Find where the given text appears and provide that cell's center as (X, Y) coordinate. 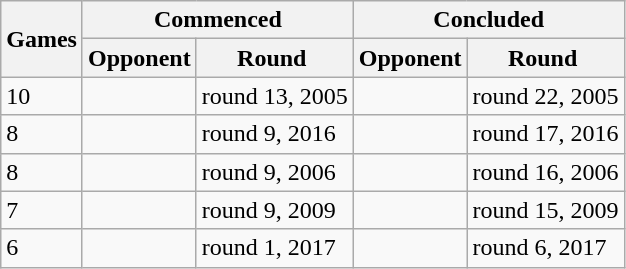
round 9, 2006 (274, 172)
Commenced (218, 20)
round 16, 2006 (546, 172)
round 1, 2017 (274, 248)
round 15, 2009 (546, 210)
10 (42, 96)
round 17, 2016 (546, 134)
7 (42, 210)
round 9, 2009 (274, 210)
round 22, 2005 (546, 96)
round 13, 2005 (274, 96)
round 6, 2017 (546, 248)
Concluded (488, 20)
Games (42, 39)
6 (42, 248)
round 9, 2016 (274, 134)
